From the cell containing the given text, extract its center point as (x, y) coordinate. 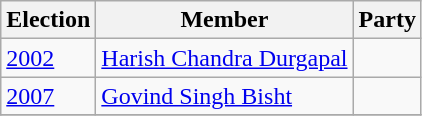
2007 (48, 96)
2002 (48, 58)
Govind Singh Bisht (224, 96)
Party (387, 20)
Harish Chandra Durgapal (224, 58)
Election (48, 20)
Member (224, 20)
